Determine the (X, Y) coordinate at the center of the cell enclosing the given text.  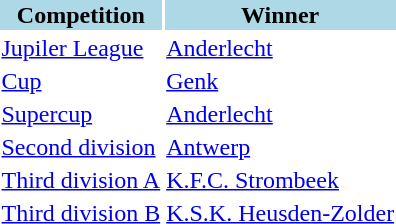
Third division A (81, 180)
Winner (280, 15)
Jupiler League (81, 48)
Supercup (81, 114)
Antwerp (280, 147)
Second division (81, 147)
Genk (280, 81)
Cup (81, 81)
Competition (81, 15)
K.F.C. Strombeek (280, 180)
